Output the [x, y] coordinate of the center of the cell containing the given text.  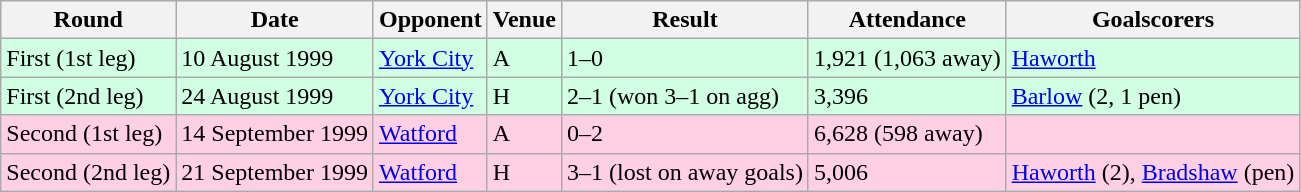
6,628 (598 away) [907, 134]
Haworth (2), Bradshaw (pen) [1153, 172]
Date [275, 20]
First (2nd leg) [88, 96]
Round [88, 20]
Opponent [430, 20]
Venue [524, 20]
1–0 [684, 58]
Goalscorers [1153, 20]
21 September 1999 [275, 172]
Result [684, 20]
5,006 [907, 172]
3,396 [907, 96]
Second (2nd leg) [88, 172]
0–2 [684, 134]
First (1st leg) [88, 58]
2–1 (won 3–1 on agg) [684, 96]
Haworth [1153, 58]
Second (1st leg) [88, 134]
10 August 1999 [275, 58]
24 August 1999 [275, 96]
14 September 1999 [275, 134]
3–1 (lost on away goals) [684, 172]
Attendance [907, 20]
Barlow (2, 1 pen) [1153, 96]
1,921 (1,063 away) [907, 58]
